Locate the cell with the specified text and output its (x, y) center coordinate. 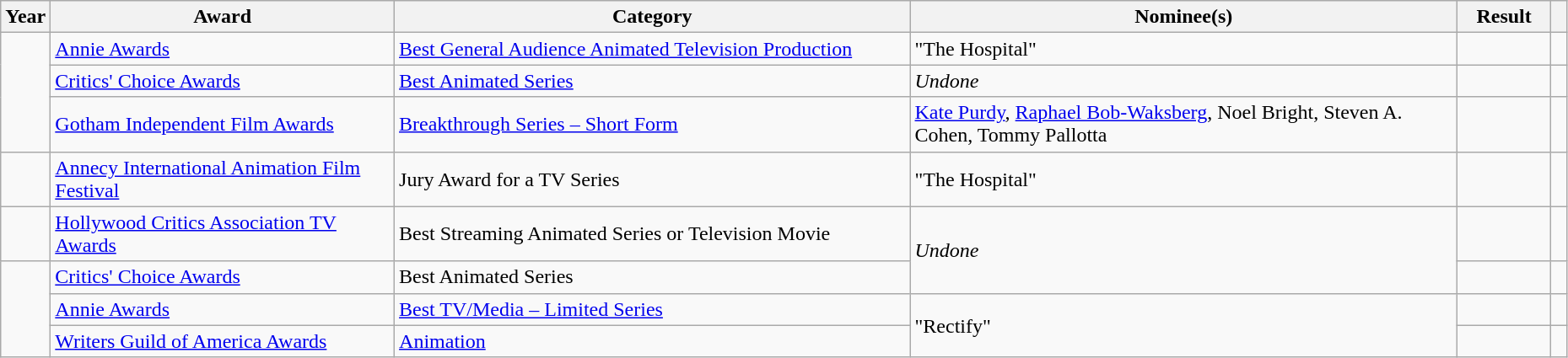
Gotham Independent Film Awards (223, 125)
Animation (653, 341)
Writers Guild of America Awards (223, 341)
"Rectify" (1183, 325)
Year (25, 17)
Best TV/Media – Limited Series (653, 309)
Nominee(s) (1183, 17)
Best Streaming Animated Series or Television Movie (653, 234)
Hollywood Critics Association TV Awards (223, 234)
Award (223, 17)
Kate Purdy, Raphael Bob-Waksberg, Noel Bright, Steven A. Cohen, Tommy Pallotta (1183, 125)
Result (1503, 17)
Best General Audience Animated Television Production (653, 49)
Jury Award for a TV Series (653, 179)
Category (653, 17)
Breakthrough Series – Short Form (653, 125)
Annecy International Animation Film Festival (223, 179)
